Provide the [x, y] coordinate of the cell's center where the given text is located.  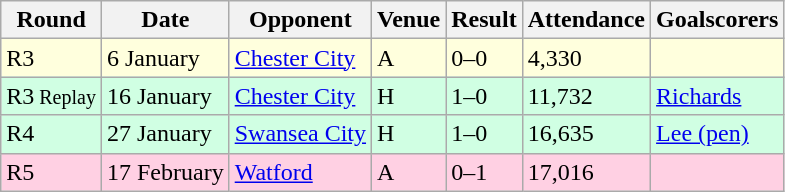
Lee (pen) [718, 134]
16 January [165, 96]
17 February [165, 172]
Result [484, 20]
Venue [409, 20]
0–0 [484, 58]
16,635 [586, 134]
Attendance [586, 20]
R4 [52, 134]
Richards [718, 96]
Round [52, 20]
Date [165, 20]
27 January [165, 134]
Watford [300, 172]
Swansea City [300, 134]
11,732 [586, 96]
R3 [52, 58]
Opponent [300, 20]
4,330 [586, 58]
17,016 [586, 172]
6 January [165, 58]
0–1 [484, 172]
Goalscorers [718, 20]
R3 Replay [52, 96]
R5 [52, 172]
